Detect which cell encompasses the target text, then output its [x, y] center coordinate. 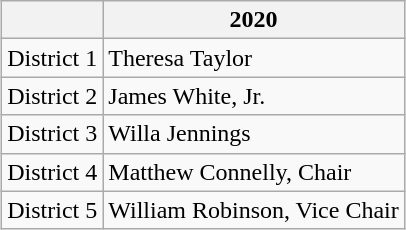
District 1 [52, 58]
William Robinson, Vice Chair [254, 210]
Matthew Connelly, Chair [254, 172]
James White, Jr. [254, 96]
District 2 [52, 96]
Willa Jennings [254, 134]
District 3 [52, 134]
Theresa Taylor [254, 58]
District 4 [52, 172]
2020 [254, 20]
District 5 [52, 210]
